Extract the [X, Y] coordinate from the center of the cell holding the provided text.  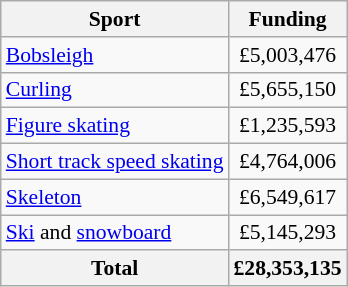
£1,235,593 [287, 126]
Funding [287, 19]
£6,549,617 [287, 197]
Ski and snowboard [115, 233]
£5,655,150 [287, 90]
Skeleton [115, 197]
£28,353,135 [287, 269]
Total [115, 269]
Bobsleigh [115, 55]
Short track speed skating [115, 162]
Sport [115, 19]
£5,003,476 [287, 55]
Figure skating [115, 126]
Curling [115, 90]
£5,145,293 [287, 233]
£4,764,006 [287, 162]
